Determine the (x, y) coordinate at the center of the cell enclosing the given text.  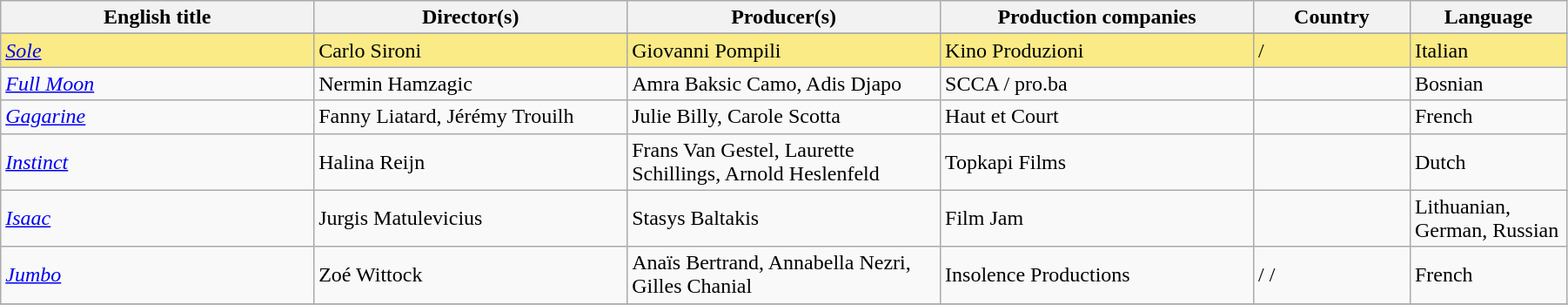
/ (1331, 51)
Nermin Hamzagic (471, 84)
Production companies (1097, 17)
Insolence Productions (1097, 275)
Haut et Court (1097, 117)
/ / (1331, 275)
Halina Reijn (471, 162)
Topkapi Films (1097, 162)
Lithuanian, German, Russian (1488, 218)
Zoé Wittock (471, 275)
Stasys Baltakis (784, 218)
English title (157, 17)
Dutch (1488, 162)
Sole (157, 51)
Giovanni Pompili (784, 51)
Film Jam (1097, 218)
Anaïs Bertrand, Annabella Nezri, Gilles Chanial (784, 275)
Full Moon (157, 84)
Kino Produzioni (1097, 51)
Producer(s) (784, 17)
Country (1331, 17)
Fanny Liatard, Jérémy Trouilh (471, 117)
Director(s) (471, 17)
Carlo Sironi (471, 51)
Amra Baksic Camo, Adis Djapo (784, 84)
Italian (1488, 51)
SCCA / pro.ba (1097, 84)
Jumbo (157, 275)
Julie Billy, Carole Scotta (784, 117)
Language (1488, 17)
Gagarine (157, 117)
Jurgis Matulevicius (471, 218)
Frans Van Gestel, Laurette Schillings, Arnold Heslenfeld (784, 162)
Bosnian (1488, 84)
Isaac (157, 218)
Instinct (157, 162)
